Scan for the cell matching the given text and deliver its (X, Y) coordinate at center. 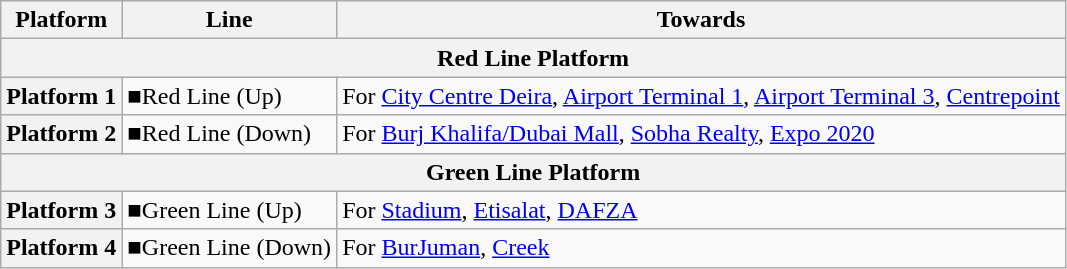
For BurJuman, Creek (702, 248)
Platform (62, 20)
■Green Line (Down) (230, 248)
For City Centre Deira, Airport Terminal 1, Airport Terminal 3, Centrepoint (702, 96)
Towards (702, 20)
Red Line Platform (534, 58)
Line (230, 20)
Green Line Platform (534, 172)
For Stadium, Etisalat, DAFZA (702, 210)
■Green Line (Up) (230, 210)
■Red Line (Down) (230, 134)
Platform 1 (62, 96)
Platform 4 (62, 248)
■Red Line (Up) (230, 96)
For Burj Khalifa/Dubai Mall, Sobha Realty, Expo 2020 (702, 134)
Platform 2 (62, 134)
Platform 3 (62, 210)
